Output the (x, y) coordinate of the center of the cell containing the given text.  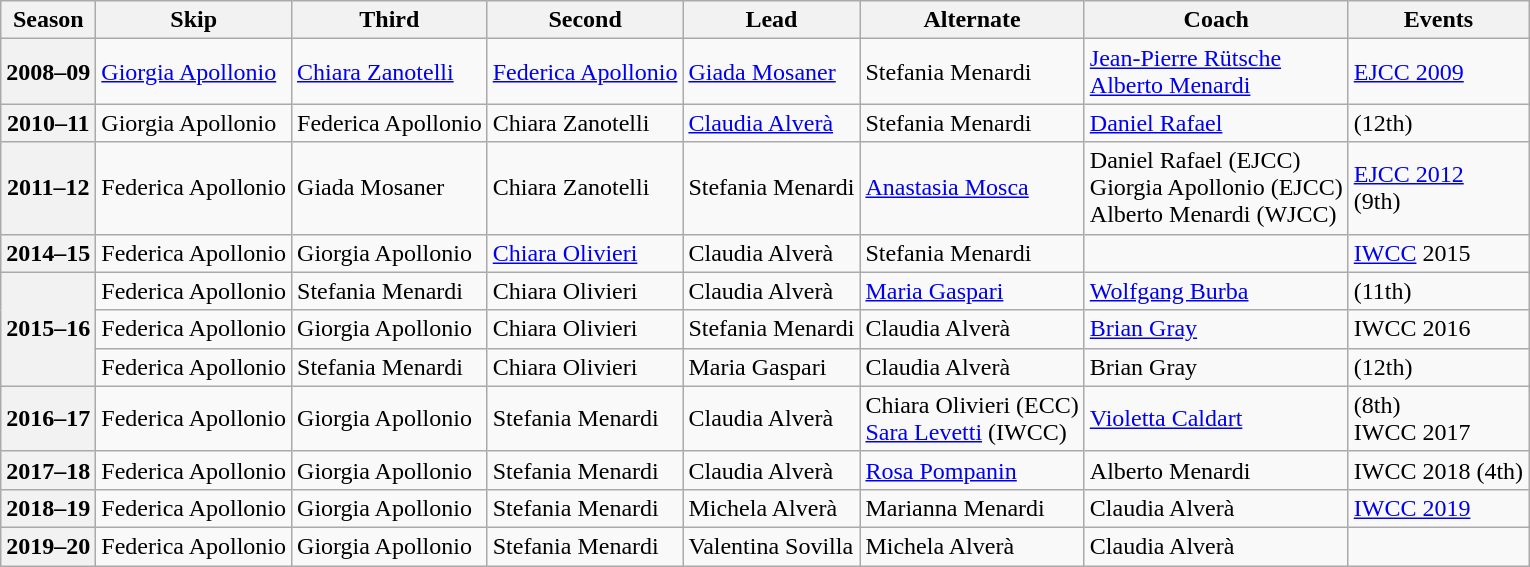
Anastasia Mosca (972, 188)
2019–20 (48, 546)
Daniel Rafael (EJCC)Giorgia Apollonio (EJCC)Alberto Menardi (WJCC) (1216, 188)
Skip (194, 20)
Season (48, 20)
Events (1438, 20)
Valentina Sovilla (772, 546)
Chiara Olivieri (ECC)Sara Levetti (IWCC) (972, 418)
(8th)IWCC 2017 (1438, 418)
IWCC 2016 (1438, 329)
IWCC 2015 (1438, 253)
Second (585, 20)
Rosa Pompanin (972, 470)
Daniel Rafael (1216, 123)
Alternate (972, 20)
2017–18 (48, 470)
Wolfgang Burba (1216, 291)
IWCC 2018 (4th) (1438, 470)
2011–12 (48, 188)
(11th) (1438, 291)
EJCC 2012 (9th) (1438, 188)
Jean-Pierre RütscheAlberto Menardi (1216, 72)
Alberto Menardi (1216, 470)
2016–17 (48, 418)
Marianna Menardi (972, 508)
EJCC 2009 (1438, 72)
2010–11 (48, 123)
2015–16 (48, 329)
2008–09 (48, 72)
2018–19 (48, 508)
Coach (1216, 20)
Third (390, 20)
Violetta Caldart (1216, 418)
Lead (772, 20)
IWCC 2019 (1438, 508)
2014–15 (48, 253)
